Output the [x, y] coordinate of the center of the cell containing the given text.  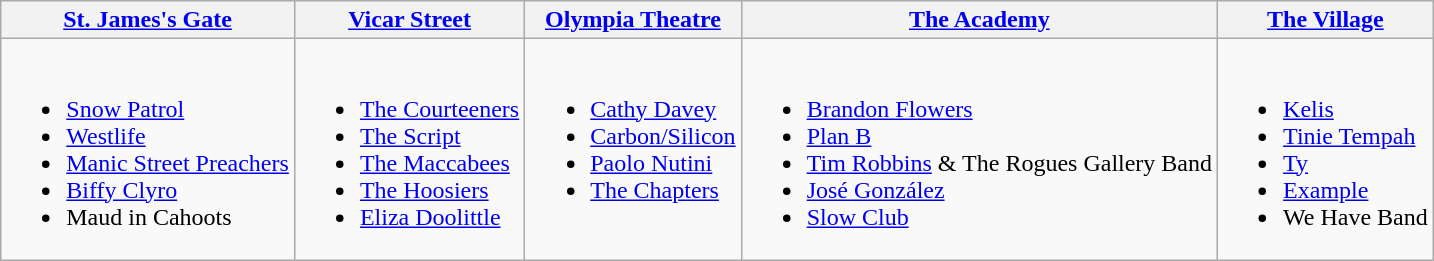
Vicar Street [409, 20]
Snow PatrolWestlifeManic Street PreachersBiffy ClyroMaud in Cahoots [148, 150]
The Village [1326, 20]
St. James's Gate [148, 20]
The CourteenersThe ScriptThe MaccabeesThe HoosiersEliza Doolittle [409, 150]
Brandon FlowersPlan BTim Robbins & The Rogues Gallery BandJosé GonzálezSlow Club [979, 150]
The Academy [979, 20]
KelisTinie TempahTyExampleWe Have Band [1326, 150]
Olympia Theatre [633, 20]
Cathy DaveyCarbon/SiliconPaolo NutiniThe Chapters [633, 150]
